Identify which cell holds the provided text, then report its [x, y] central coordinate. 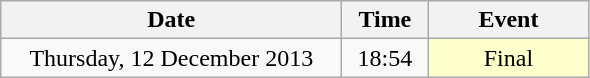
Final [508, 58]
Thursday, 12 December 2013 [172, 58]
Date [172, 20]
18:54 [385, 58]
Time [385, 20]
Event [508, 20]
